Capture the cell that displays the provided text and extract its (X, Y) central coordinate. 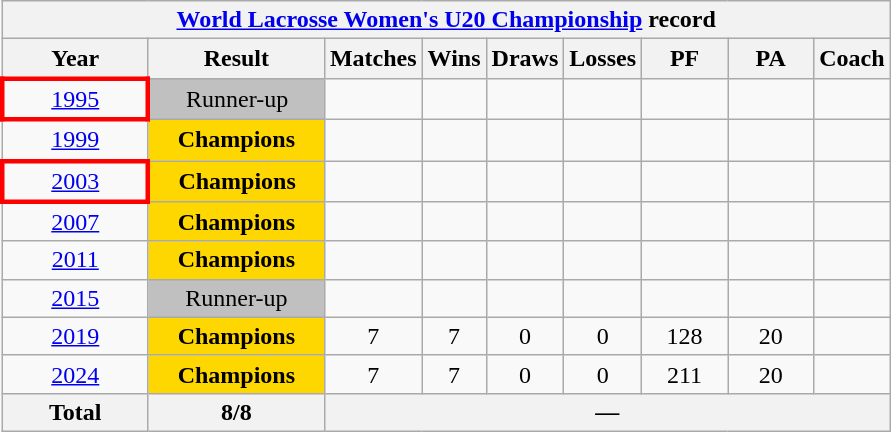
2011 (75, 260)
PA (771, 59)
Draws (525, 59)
Losses (603, 59)
1999 (75, 140)
Coach (852, 59)
211 (685, 374)
World Lacrosse Women's U20 Championship record (446, 20)
2007 (75, 222)
Result (236, 59)
2024 (75, 374)
2015 (75, 298)
2003 (75, 180)
2019 (75, 336)
Year (75, 59)
— (607, 412)
Total (75, 412)
8/8 (236, 412)
1995 (75, 98)
Matches (373, 59)
Wins (454, 59)
PF (685, 59)
128 (685, 336)
